Return (X, Y) of the center of cell containing provided text 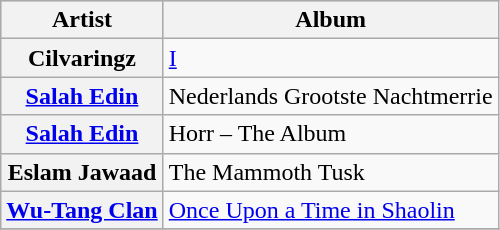
Wu-Tang Clan (82, 210)
Nederlands Grootste Nachtmerrie (330, 96)
Once Upon a Time in Shaolin (330, 210)
I (330, 58)
Eslam Jawaad (82, 172)
Artist (82, 20)
Album (330, 20)
Horr – The Album (330, 134)
Cilvaringz (82, 58)
The Mammoth Tusk (330, 172)
